Search for the cell housing the specified text and yield its (X, Y) center coordinate. 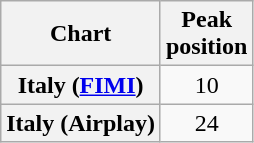
Chart (81, 34)
Italy (Airplay) (81, 123)
Peakposition (206, 34)
Italy (FIMI) (81, 85)
10 (206, 85)
24 (206, 123)
